Extract the [x, y] coordinate from the center of the cell holding the provided text.  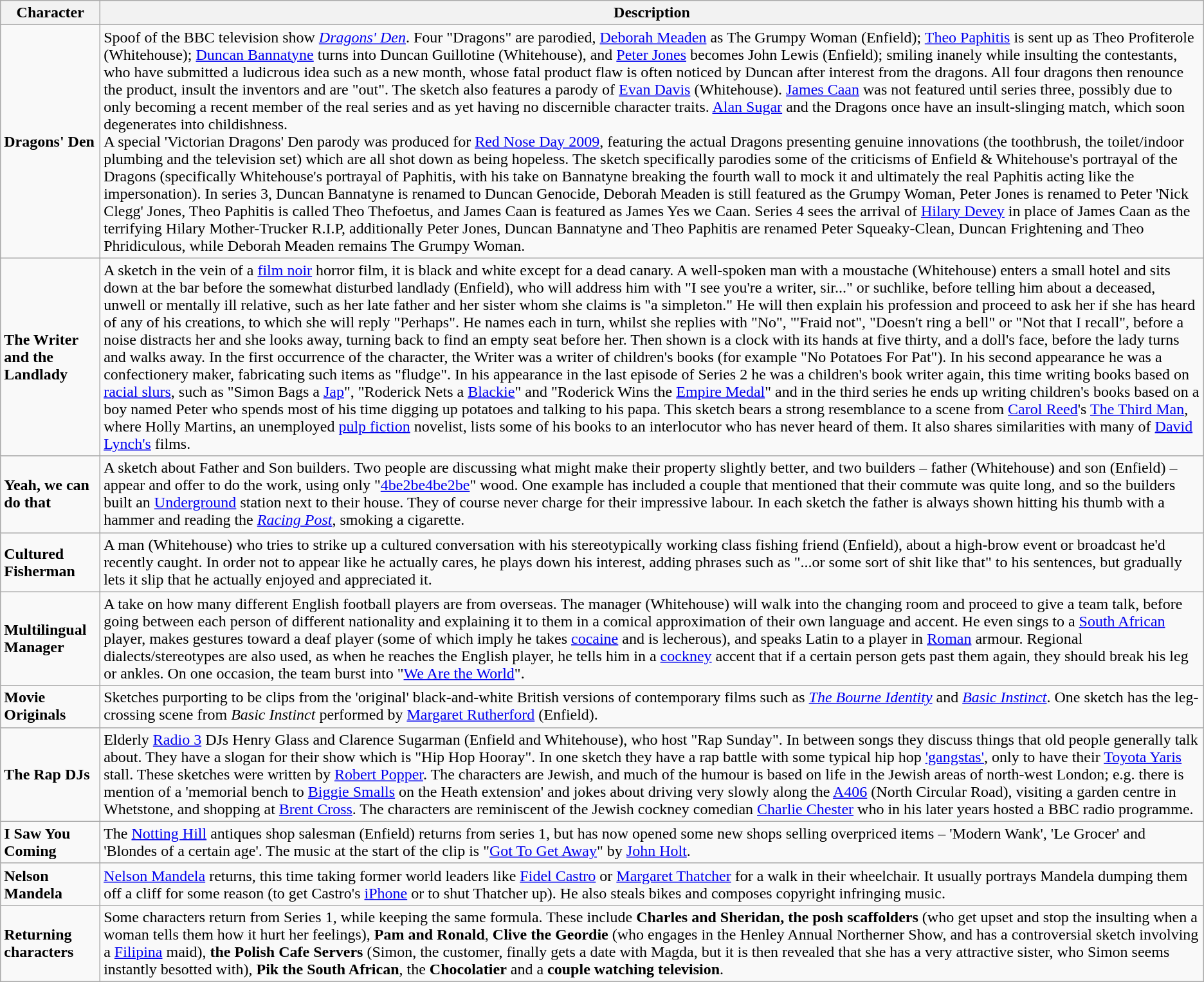
The Writer and the Landlady [50, 357]
I Saw You Coming [50, 842]
Dragons' Den [50, 141]
Character [50, 13]
Multilingual Manager [50, 639]
Movie Originals [50, 706]
Returning characters [50, 943]
Yeah, we can do that [50, 494]
Description [652, 13]
The Rap DJs [50, 774]
Nelson Mandela [50, 884]
Cultured Fisherman [50, 562]
